Return the [X, Y] coordinate for the center point of the cell that contains the specified text.  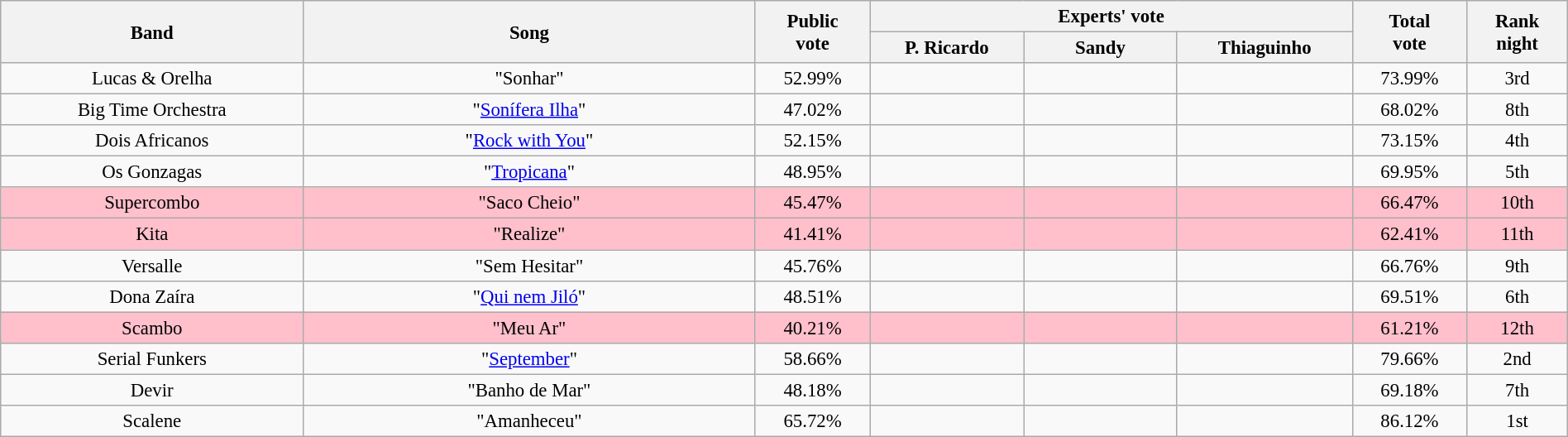
"Qui nem Jiló" [529, 296]
11th [1517, 234]
"Sonífera Ilha" [529, 110]
Devir [152, 390]
Supercombo [152, 203]
41.41% [812, 234]
2nd [1517, 358]
69.95% [1409, 172]
"Sem Hesitar" [529, 266]
5th [1517, 172]
Band [152, 31]
Thiaguinho [1264, 48]
Sandy [1101, 48]
45.76% [812, 266]
66.76% [1409, 266]
Scalene [152, 421]
69.51% [1409, 296]
Serial Funkers [152, 358]
73.15% [1409, 141]
3rd [1517, 79]
P. Ricardo [947, 48]
Big Time Orchestra [152, 110]
52.99% [812, 79]
48.95% [812, 172]
"Sonhar" [529, 79]
62.41% [1409, 234]
58.66% [812, 358]
8th [1517, 110]
Totalvote [1409, 31]
12th [1517, 328]
47.02% [812, 110]
45.47% [812, 203]
"Tropicana" [529, 172]
65.72% [812, 421]
"Realize" [529, 234]
69.18% [1409, 390]
Publicvote [812, 31]
48.51% [812, 296]
40.21% [812, 328]
"Meu Ar" [529, 328]
Experts' vote [1111, 17]
Kita [152, 234]
Scambo [152, 328]
79.66% [1409, 358]
1st [1517, 421]
"Rock with You" [529, 141]
66.47% [1409, 203]
73.99% [1409, 79]
Os Gonzagas [152, 172]
86.12% [1409, 421]
Song [529, 31]
Lucas & Orelha [152, 79]
7th [1517, 390]
"September" [529, 358]
"Banho de Mar" [529, 390]
Ranknight [1517, 31]
52.15% [812, 141]
48.18% [812, 390]
4th [1517, 141]
Dona Zaíra [152, 296]
"Saco Cheio" [529, 203]
Dois Africanos [152, 141]
6th [1517, 296]
9th [1517, 266]
61.21% [1409, 328]
"Amanheceu" [529, 421]
10th [1517, 203]
68.02% [1409, 110]
Versalle [152, 266]
